Return (x, y) of the center of cell containing provided text 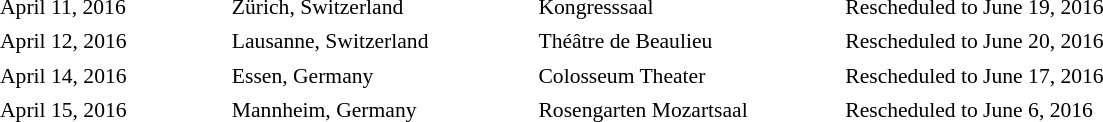
Essen, Germany (381, 76)
Lausanne, Switzerland (381, 42)
Théâtre de Beaulieu (687, 42)
Colosseum Theater (687, 76)
